Return the [x, y] coordinate for the center point of the cell that contains the specified text.  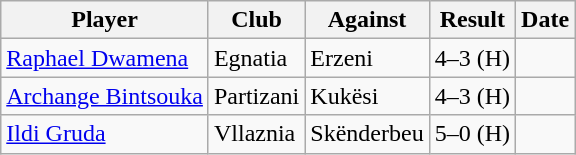
Skënderbeu [367, 134]
Vllaznia [256, 134]
Egnatia [256, 58]
Result [472, 20]
Kukësi [367, 96]
Archange Bintsouka [105, 96]
Club [256, 20]
5–0 (H) [472, 134]
Raphael Dwamena [105, 58]
Partizani [256, 96]
Erzeni [367, 58]
Player [105, 20]
Date [546, 20]
Against [367, 20]
Ildi Gruda [105, 134]
